Return the (X, Y) coordinate for the center point of the cell that contains the specified text.  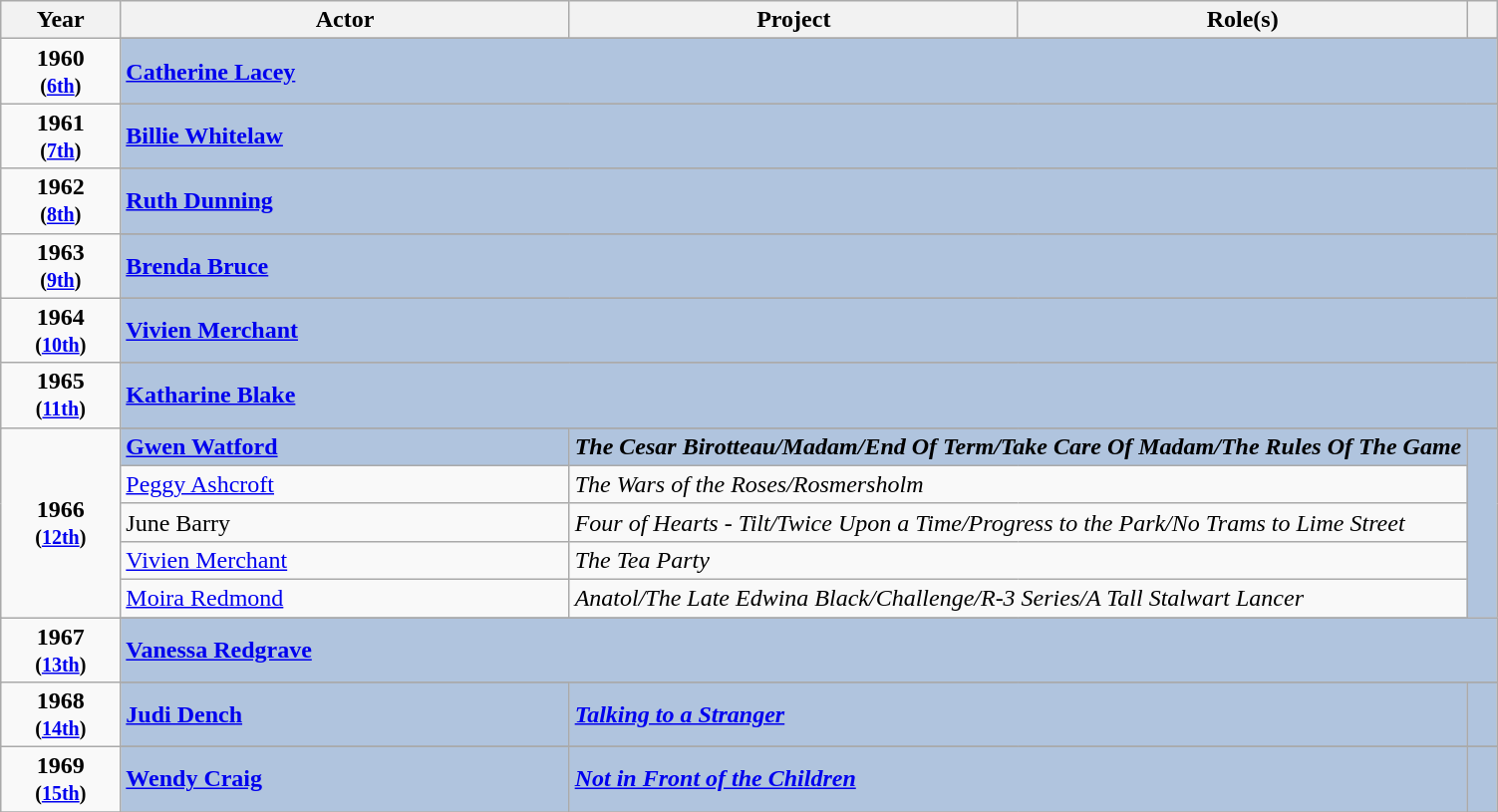
Talking to a Stranger (1019, 715)
The Cesar Birotteau/Madam/End Of Term/Take Care Of Madam/The Rules Of The Game (1019, 446)
Katharine Blake (809, 395)
1968 (14th) (61, 715)
The Wars of the Roses/Rosmersholm (1019, 484)
Wendy Craig (345, 779)
Four of Hearts - Tilt/Twice Upon a Time/Progress to the Park/No Trams to Lime Street (1019, 522)
1960 (6th) (61, 72)
Billie Whitelaw (809, 135)
Anatol/The Late Edwina Black/Challenge/R-3 Series/A Tall Stalwart Lancer (1019, 598)
1962 (8th) (61, 201)
The Tea Party (1019, 560)
Project (793, 20)
Role(s) (1242, 20)
Brenda Bruce (809, 265)
Moira Redmond (345, 598)
June Barry (345, 522)
1967 (13th) (61, 650)
1963 (9th) (61, 265)
Ruth Dunning (809, 201)
Not in Front of the Children (1019, 779)
1961 (7th) (61, 135)
Vanessa Redgrave (809, 650)
1969 (15th) (61, 779)
Gwen Watford (345, 446)
Peggy Ashcroft (345, 484)
1965 (11th) (61, 395)
1964 (10th) (61, 331)
Actor (345, 20)
Judi Dench (345, 715)
Year (61, 20)
Catherine Lacey (809, 72)
1966 (12th) (61, 522)
